Identify which cell holds the provided text, then report its [x, y] central coordinate. 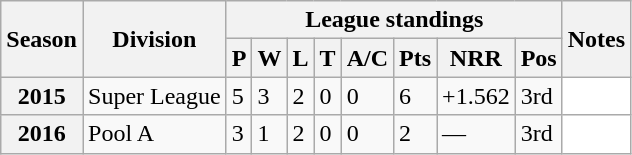
Pos [538, 58]
1 [270, 134]
— [476, 134]
T [328, 58]
W [270, 58]
A/C [367, 58]
Pts [416, 58]
6 [416, 96]
Division [154, 39]
Super League [154, 96]
NRR [476, 58]
2015 [42, 96]
P [239, 58]
Season [42, 39]
League standings [394, 20]
2016 [42, 134]
+1.562 [476, 96]
Notes [596, 39]
Pool A [154, 134]
L [300, 58]
5 [239, 96]
